Output the (X, Y) coordinate of the center of the cell containing the given text.  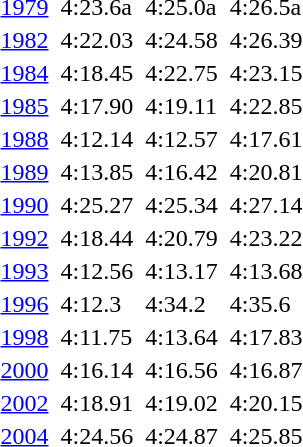
4:16.14 (97, 370)
4:19.02 (182, 403)
4:12.57 (182, 139)
4:12.3 (97, 304)
4:18.44 (97, 238)
4:18.45 (97, 73)
4:13.17 (182, 271)
4:34.2 (182, 304)
4:16.42 (182, 172)
4:22.75 (182, 73)
4:24.58 (182, 40)
4:13.64 (182, 337)
4:12.56 (97, 271)
4:19.11 (182, 106)
4:16.56 (182, 370)
4:12.14 (97, 139)
4:25.34 (182, 205)
4:25.27 (97, 205)
4:11.75 (97, 337)
4:22.03 (97, 40)
4:17.90 (97, 106)
4:13.85 (97, 172)
4:20.79 (182, 238)
4:18.91 (97, 403)
